Search for the cell housing the specified text and yield its (x, y) center coordinate. 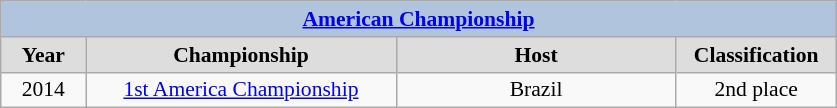
2nd place (756, 90)
1st America Championship (241, 90)
Classification (756, 55)
2014 (44, 90)
Year (44, 55)
Brazil (536, 90)
Host (536, 55)
Championship (241, 55)
American Championship (419, 19)
